Search for the cell housing the specified text and yield its (x, y) center coordinate. 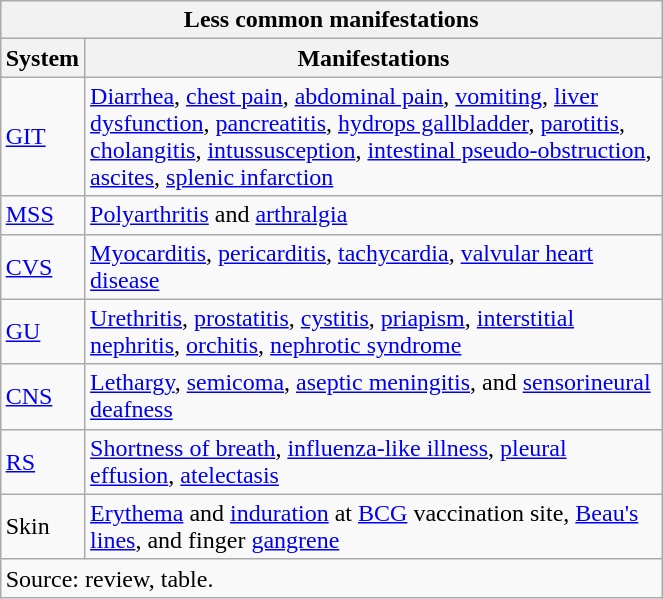
Myocarditis, pericarditis, tachycardia, valvular heart disease (374, 266)
Erythema and induration at BCG vaccination site, Beau's lines, and finger gangrene (374, 526)
CNS (42, 396)
Skin (42, 526)
GU (42, 332)
Shortness of breath, influenza-like illness, pleural effusion, atelectasis (374, 462)
Less common manifestations (331, 20)
MSS (42, 215)
System (42, 58)
CVS (42, 266)
GIT (42, 136)
Polyarthritis and arthralgia (374, 215)
Source: review, table. (331, 578)
Lethargy, semicoma, aseptic meningitis, and sensorineural deafness (374, 396)
Manifestations (374, 58)
RS (42, 462)
Urethritis, prostatitis, cystitis, priapism, interstitial nephritis, orchitis, nephrotic syndrome (374, 332)
